Return [X, Y] of the center of cell containing provided text 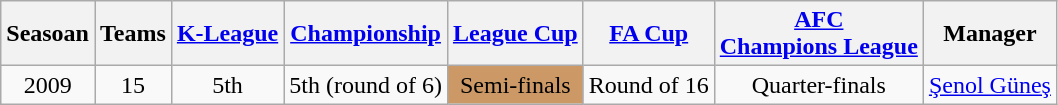
15 [132, 85]
League Cup [515, 34]
Seasoan [48, 34]
5th [227, 85]
Round of 16 [648, 85]
Quarter-finals [818, 85]
Şenol Güneş [990, 85]
K-League [227, 34]
Championship [366, 34]
Manager [990, 34]
AFCChampions League [818, 34]
2009 [48, 85]
FA Cup [648, 34]
5th (round of 6) [366, 85]
Semi-finals [515, 85]
Teams [132, 34]
